For the text-containing cell, return its midpoint in [X, Y] coordinate format. 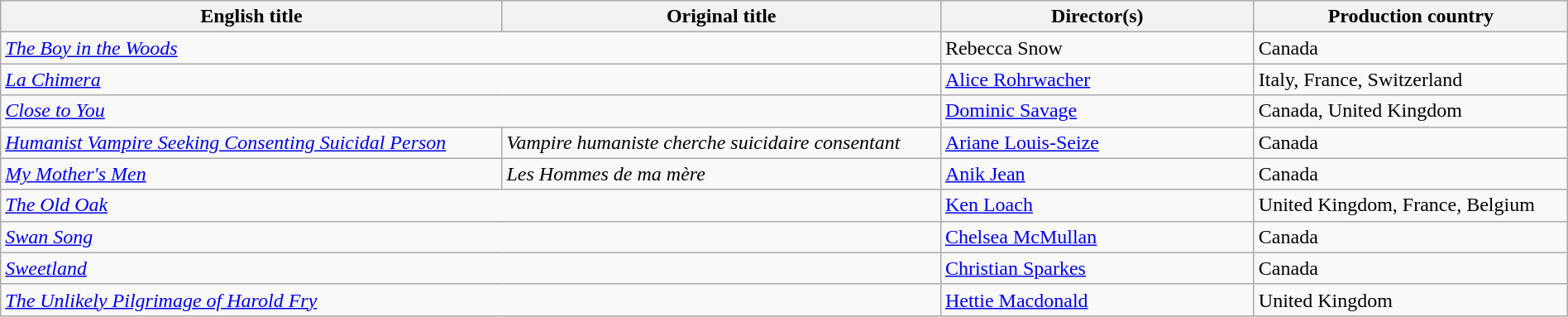
United Kingdom, France, Belgium [1411, 205]
Dominic Savage [1097, 111]
Vampire humaniste cherche suicidaire consentant [721, 142]
La Chimera [471, 79]
Ariane Louis-Seize [1097, 142]
Christian Sparkes [1097, 268]
United Kingdom [1411, 300]
Original title [721, 17]
Italy, France, Switzerland [1411, 79]
Les Hommes de ma mère [721, 174]
Humanist Vampire Seeking Consenting Suicidal Person [251, 142]
Rebecca Snow [1097, 48]
Director(s) [1097, 17]
Sweetland [471, 268]
The Boy in the Woods [471, 48]
Close to You [471, 111]
The Old Oak [471, 205]
Ken Loach [1097, 205]
Swan Song [471, 237]
Alice Rohrwacher [1097, 79]
The Unlikely Pilgrimage of Harold Fry [471, 300]
Production country [1411, 17]
Canada, United Kingdom [1411, 111]
English title [251, 17]
My Mother's Men [251, 174]
Hettie Macdonald [1097, 300]
Anik Jean [1097, 174]
Chelsea McMullan [1097, 237]
